For the text-containing cell, return its midpoint in (X, Y) coordinate format. 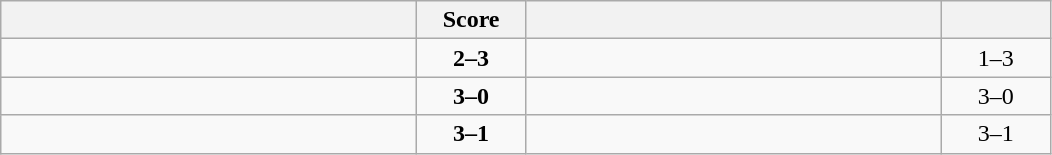
1–3 (996, 58)
2–3 (472, 58)
Score (472, 20)
